Search for the cell housing the specified text and yield its (X, Y) center coordinate. 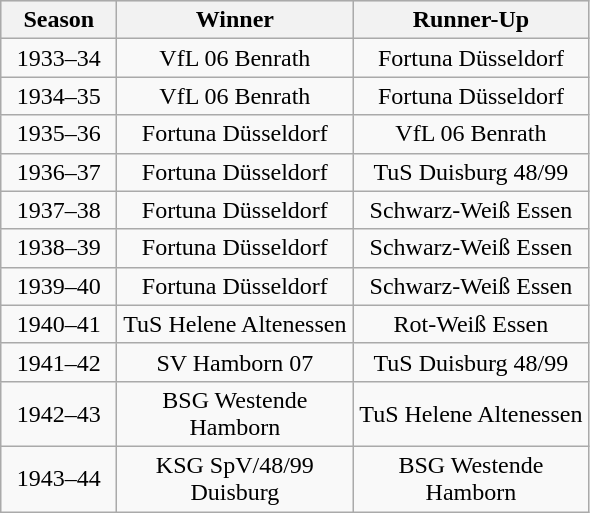
Winner (235, 20)
SV Hamborn 07 (235, 362)
1943–44 (59, 478)
1937–38 (59, 210)
1938–39 (59, 248)
KSG SpV/48/99 Duisburg (235, 478)
1941–42 (59, 362)
Runner-Up (471, 20)
1934–35 (59, 96)
Rot-Weiß Essen (471, 324)
1935–36 (59, 134)
1939–40 (59, 286)
1936–37 (59, 172)
1933–34 (59, 58)
1942–43 (59, 414)
1940–41 (59, 324)
Season (59, 20)
